Scan for the cell matching the given text and deliver its [X, Y] coordinate at center. 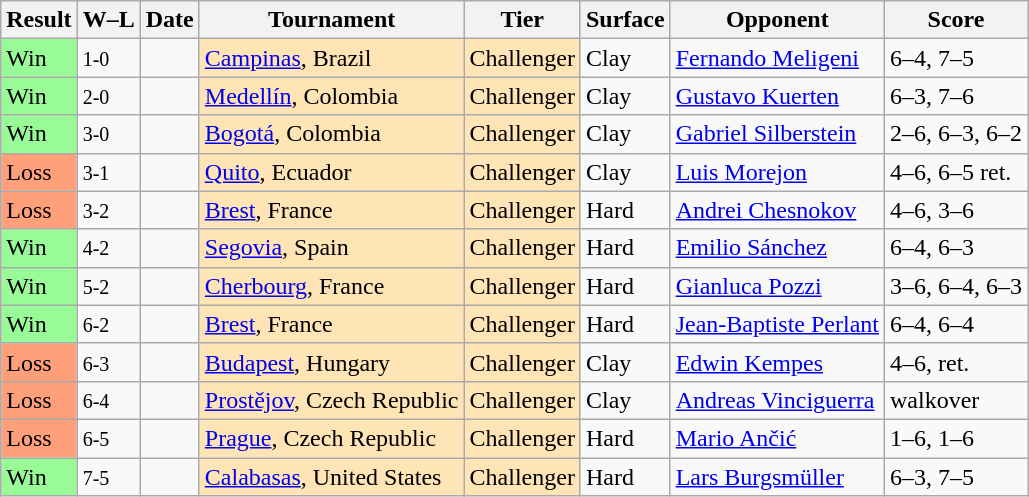
Surface [625, 20]
Calabasas, United States [332, 477]
4–6, ret. [956, 362]
Mario Ančić [777, 438]
6-4 [108, 400]
Segovia, Spain [332, 248]
6-2 [108, 324]
Medellín, Colombia [332, 96]
Fernando Meligeni [777, 58]
Andrei Chesnokov [777, 210]
W–L [108, 20]
Gianluca Pozzi [777, 286]
Quito, Ecuador [332, 172]
Edwin Kempes [777, 362]
6–4, 7–5 [956, 58]
Tier [522, 20]
5-2 [108, 286]
Opponent [777, 20]
3–6, 6–4, 6–3 [956, 286]
Prostějov, Czech Republic [332, 400]
6–4, 6–3 [956, 248]
Jean-Baptiste Perlant [777, 324]
Cherbourg, France [332, 286]
4-2 [108, 248]
Gustavo Kuerten [777, 96]
Campinas, Brazil [332, 58]
Emilio Sánchez [777, 248]
4–6, 3–6 [956, 210]
Result [39, 20]
Date [170, 20]
Prague, Czech Republic [332, 438]
Budapest, Hungary [332, 362]
6–3, 7–6 [956, 96]
2–6, 6–3, 6–2 [956, 134]
Score [956, 20]
Luis Morejon [777, 172]
3-1 [108, 172]
2-0 [108, 96]
Andreas Vinciguerra [777, 400]
Bogotá, Colombia [332, 134]
Lars Burgsmüller [777, 477]
Tournament [332, 20]
1-0 [108, 58]
6-3 [108, 362]
3-0 [108, 134]
7-5 [108, 477]
1–6, 1–6 [956, 438]
Gabriel Silberstein [777, 134]
6-5 [108, 438]
3-2 [108, 210]
walkover [956, 400]
4–6, 6–5 ret. [956, 172]
6–4, 6–4 [956, 324]
6–3, 7–5 [956, 477]
